Return [x, y] of the center of cell containing provided text 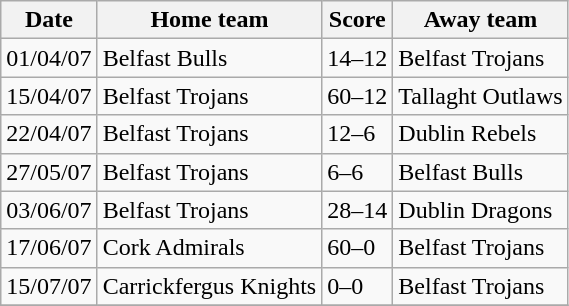
Cork Admirals [210, 248]
Carrickfergus Knights [210, 286]
Date [49, 20]
14–12 [358, 58]
28–14 [358, 210]
60–0 [358, 248]
15/04/07 [49, 96]
27/05/07 [49, 172]
6–6 [358, 172]
17/06/07 [49, 248]
0–0 [358, 286]
22/04/07 [49, 134]
60–12 [358, 96]
Away team [480, 20]
Score [358, 20]
Dublin Dragons [480, 210]
01/04/07 [49, 58]
Dublin Rebels [480, 134]
12–6 [358, 134]
03/06/07 [49, 210]
15/07/07 [49, 286]
Home team [210, 20]
Tallaght Outlaws [480, 96]
